From the cell containing the given text, extract its center point as (x, y) coordinate. 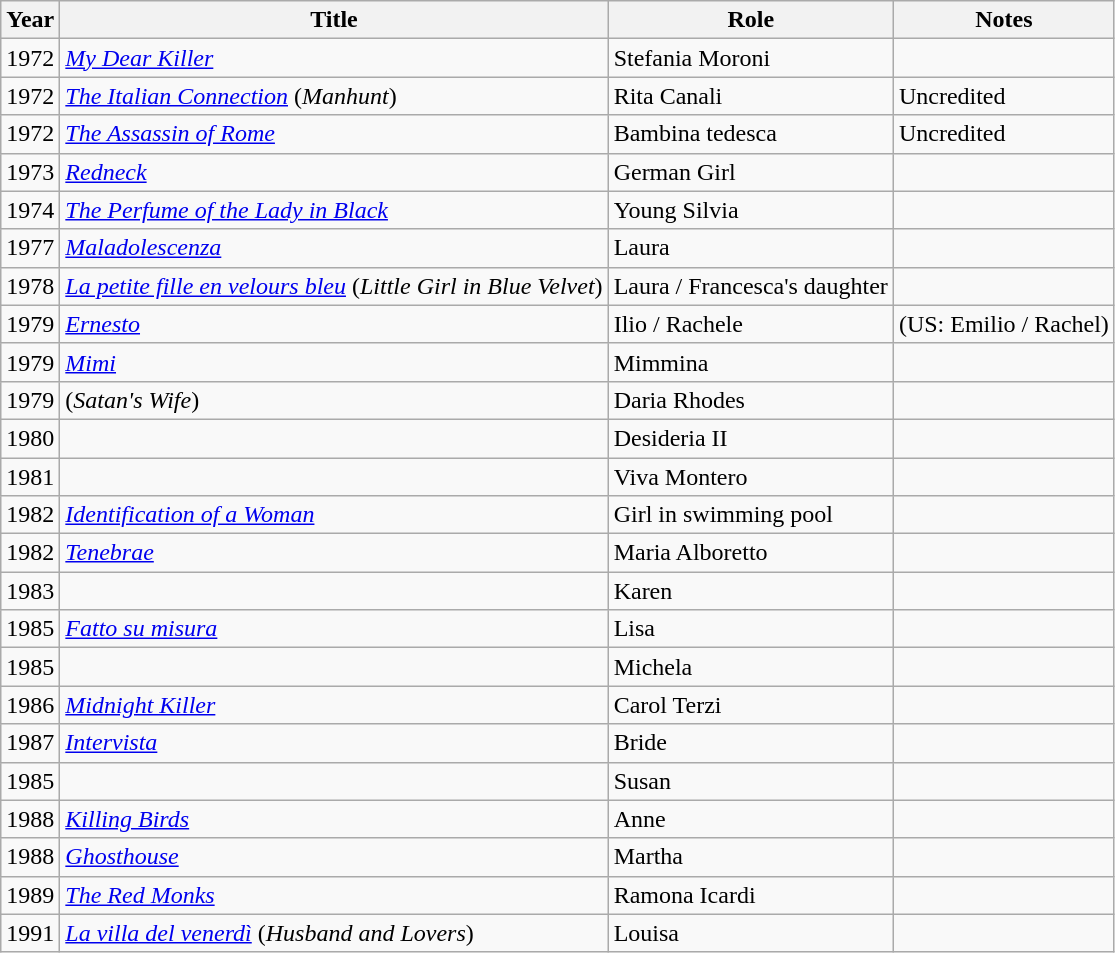
Ramona Icardi (750, 895)
1980 (30, 438)
Rita Canali (750, 96)
1981 (30, 477)
Ghosthouse (334, 857)
Girl in swimming pool (750, 515)
1977 (30, 248)
Mimi (334, 362)
Role (750, 20)
Fatto su misura (334, 629)
1978 (30, 286)
Stefania Moroni (750, 58)
Mimmina (750, 362)
Tenebrae (334, 553)
Title (334, 20)
Identification of a Woman (334, 515)
1983 (30, 591)
Ernesto (334, 324)
(US: Emilio / Rachel) (1004, 324)
Lisa (750, 629)
La petite fille en velours bleu (Little Girl in Blue Velvet) (334, 286)
The Perfume of the Lady in Black (334, 210)
Anne (750, 819)
Carol Terzi (750, 705)
1987 (30, 743)
Maladolescenza (334, 248)
Louisa (750, 933)
Desideria II (750, 438)
My Dear Killer (334, 58)
Karen (750, 591)
Young Silvia (750, 210)
The Red Monks (334, 895)
1986 (30, 705)
Martha (750, 857)
Ilio / Rachele (750, 324)
German Girl (750, 172)
(Satan's Wife) (334, 400)
1974 (30, 210)
Viva Montero (750, 477)
The Italian Connection (Manhunt) (334, 96)
Year (30, 20)
1991 (30, 933)
Susan (750, 781)
Intervista (334, 743)
Michela (750, 667)
Laura (750, 248)
Notes (1004, 20)
Midnight Killer (334, 705)
The Assassin of Rome (334, 134)
Daria Rhodes (750, 400)
Laura / Francesca's daughter (750, 286)
Redneck (334, 172)
Bambina tedesca (750, 134)
Maria Alboretto (750, 553)
1989 (30, 895)
Killing Birds (334, 819)
1973 (30, 172)
La villa del venerdì (Husband and Lovers) (334, 933)
Bride (750, 743)
